Scan for the cell matching the given text and deliver its [x, y] coordinate at center. 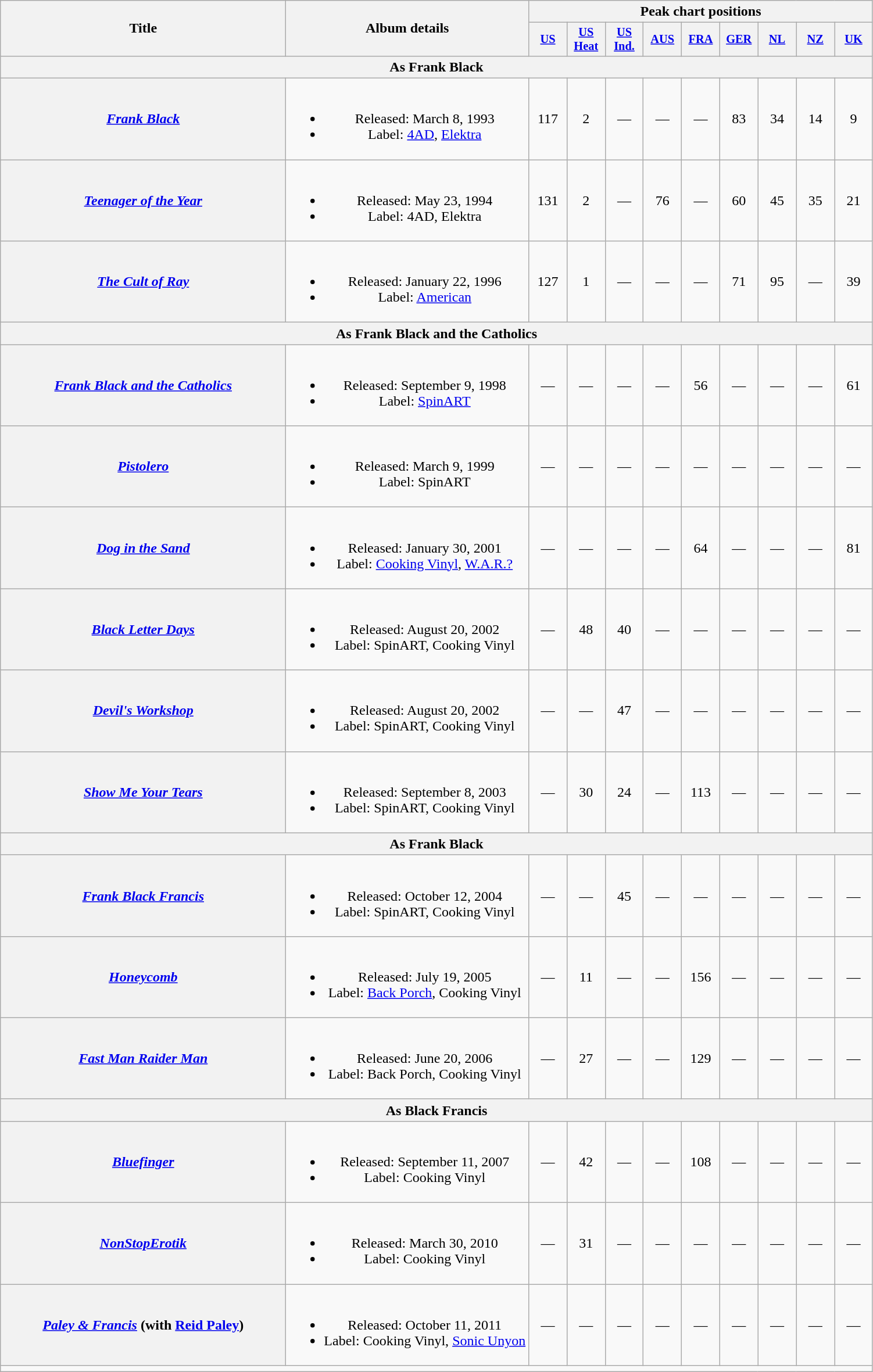
Peak chart positions [701, 12]
Released: September 8, 2003Label: SpinART, Cooking Vinyl [407, 792]
117 [548, 119]
24 [624, 792]
64 [701, 548]
Released: June 20, 2006Label: Back Porch, Cooking Vinyl [407, 1058]
Fast Man Raider Man [143, 1058]
Show Me Your Tears [143, 792]
Frank Black and the Catholics [143, 385]
1 [586, 282]
Frank Black Francis [143, 895]
Released: March 9, 1999Label: SpinART [407, 467]
108 [701, 1162]
Album details [407, 28]
42 [586, 1162]
48 [586, 629]
34 [777, 119]
The Cult of Ray [143, 282]
11 [586, 977]
US [548, 40]
131 [548, 200]
76 [663, 200]
USHeat [586, 40]
61 [854, 385]
Title [143, 28]
FRA [701, 40]
Black Letter Days [143, 629]
83 [739, 119]
9 [854, 119]
Bluefinger [143, 1162]
60 [739, 200]
As Frank Black and the Catholics [437, 334]
Released: January 30, 2001Label: Cooking Vinyl, W.A.R.? [407, 548]
Released: March 30, 2010Label: Cooking Vinyl [407, 1244]
39 [854, 282]
Honeycomb [143, 977]
Frank Black [143, 119]
31 [586, 1244]
Pistolero [143, 467]
156 [701, 977]
Released: October 11, 2011Label: Cooking Vinyl, Sonic Unyon [407, 1325]
47 [624, 711]
30 [586, 792]
Released: July 19, 2005Label: Back Porch, Cooking Vinyl [407, 977]
Released: October 12, 2004Label: SpinART, Cooking Vinyl [407, 895]
USInd. [624, 40]
Paley & Francis (with Reid Paley) [143, 1325]
NZ [815, 40]
As Black Francis [437, 1110]
95 [777, 282]
21 [854, 200]
Dog in the Sand [143, 548]
27 [586, 1058]
GER [739, 40]
AUS [663, 40]
81 [854, 548]
Released: May 23, 1994Label: 4AD, Elektra [407, 200]
Teenager of the Year [143, 200]
Released: March 8, 1993Label: 4AD, Elektra [407, 119]
127 [548, 282]
56 [701, 385]
NL [777, 40]
71 [739, 282]
Released: September 11, 2007Label: Cooking Vinyl [407, 1162]
14 [815, 119]
Released: January 22, 1996Label: American [407, 282]
NonStopErotik [143, 1244]
UK [854, 40]
129 [701, 1058]
Devil's Workshop [143, 711]
40 [624, 629]
113 [701, 792]
35 [815, 200]
Released: September 9, 1998Label: SpinART [407, 385]
